Detect which cell encompasses the target text, then output its [x, y] center coordinate. 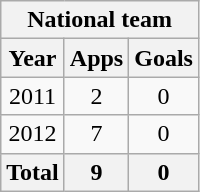
2011 [33, 96]
Apps [96, 58]
Year [33, 58]
2 [96, 96]
2012 [33, 134]
Total [33, 172]
National team [100, 20]
Goals [164, 58]
7 [96, 134]
9 [96, 172]
